Find where the given text appears and provide that cell's center as [X, Y] coordinate. 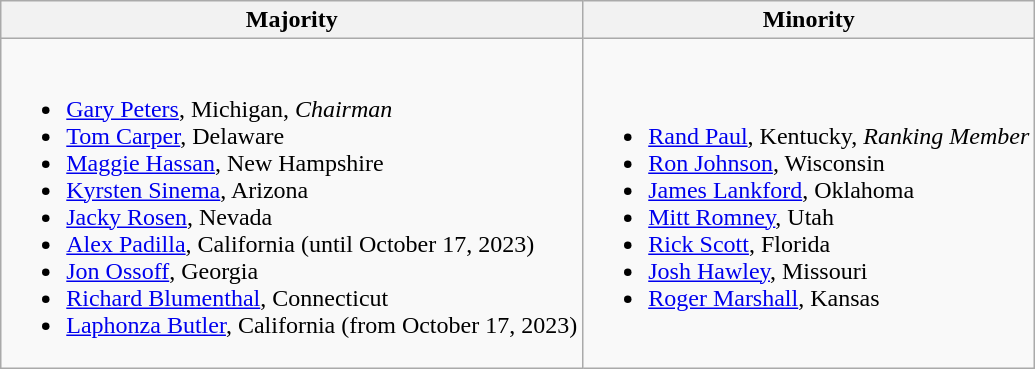
Minority [809, 20]
Majority [292, 20]
